Extract the [X, Y] coordinate from the center of the cell holding the provided text.  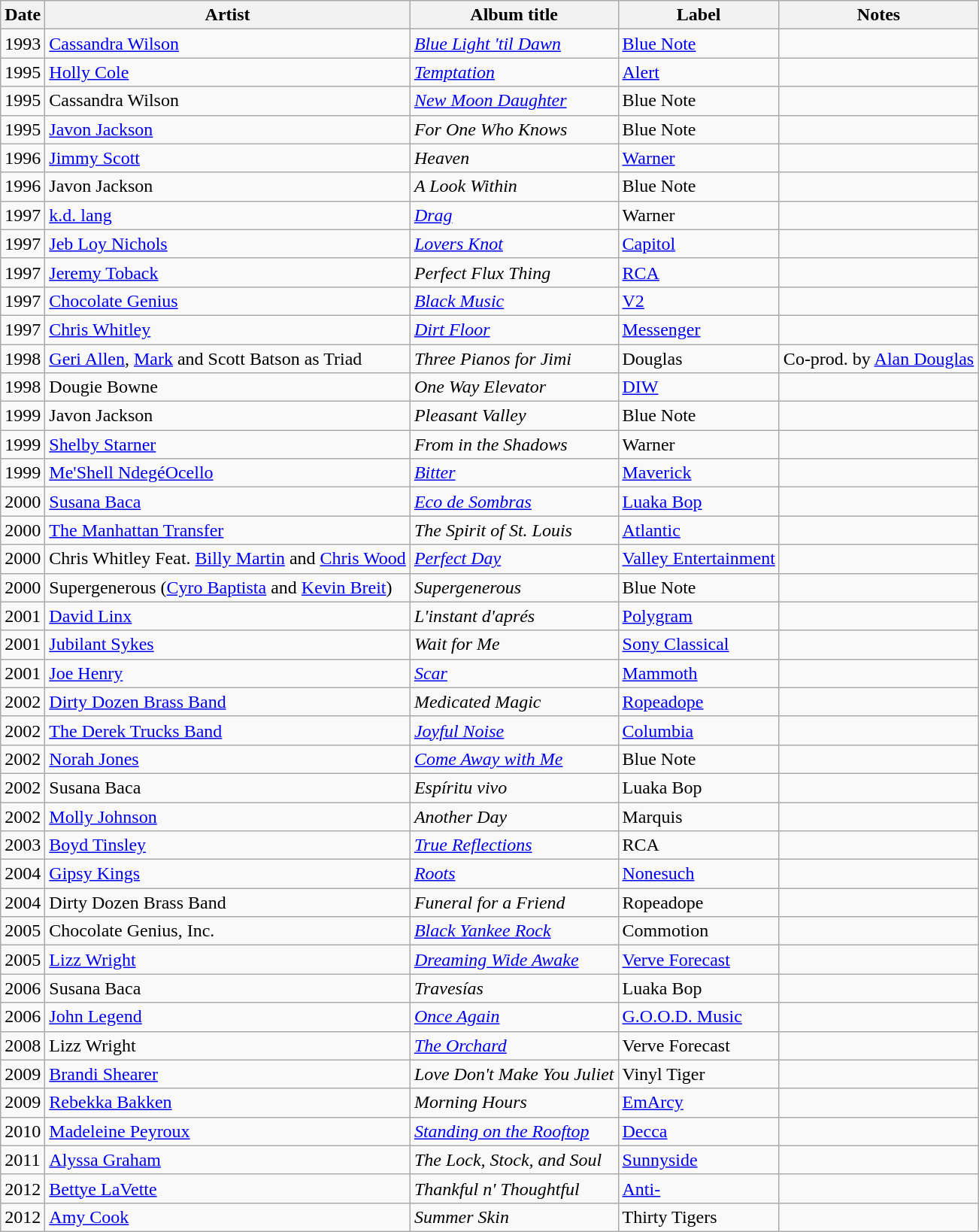
Chocolate Genius, Inc. [228, 931]
Joyful Noise [514, 730]
Atlantic [699, 530]
Sunnyside [699, 1160]
For One Who Knows [514, 129]
Maverick [699, 473]
V2 [699, 301]
Standing on the Rooftop [514, 1131]
Love Don't Make You Juliet [514, 1074]
Jimmy Scott [228, 158]
The Manhattan Transfer [228, 530]
Travesías [514, 988]
Brandi Shearer [228, 1074]
New Moon Daughter [514, 101]
Medicated Magic [514, 702]
Album title [514, 15]
EmArcy [699, 1103]
Scar [514, 673]
Anti- [699, 1188]
Perfect Flux Thing [514, 272]
Jeremy Toback [228, 272]
Decca [699, 1131]
Funeral for a Friend [514, 903]
Jubilant Sykes [228, 645]
Dougie Bowne [228, 387]
Nonesuch [699, 874]
1993 [23, 44]
Espíritu vivo [514, 787]
2011 [23, 1160]
From in the Shadows [514, 445]
Once Again [514, 1017]
Valley Entertainment [699, 559]
Drag [514, 215]
Norah Jones [228, 759]
Bitter [514, 473]
True Reflections [514, 845]
Black Yankee Rock [514, 931]
Heaven [514, 158]
Marquis [699, 816]
Shelby Starner [228, 445]
Thankful n' Thoughtful [514, 1188]
G.O.O.D. Music [699, 1017]
Me'Shell NdegéOcello [228, 473]
Lovers Knot [514, 244]
2008 [23, 1045]
Commotion [699, 931]
Boyd Tinsley [228, 845]
Supergenerous [514, 587]
Molly Johnson [228, 816]
Rebekka Bakken [228, 1103]
Blue Light 'til Dawn [514, 44]
Alert [699, 72]
Supergenerous (Cyro Baptista and Kevin Breit) [228, 587]
Chris Whitley Feat. Billy Martin and Chris Wood [228, 559]
2010 [23, 1131]
Dreaming Wide Awake [514, 960]
Dirt Floor [514, 329]
Thirty Tigers [699, 1217]
The Orchard [514, 1045]
Alyssa Graham [228, 1160]
Three Pianos for Jimi [514, 359]
Sony Classical [699, 645]
Summer Skin [514, 1217]
Morning Hours [514, 1103]
Eco de Sombras [514, 502]
Bettye LaVette [228, 1188]
Chocolate Genius [228, 301]
David Linx [228, 616]
k.d. lang [228, 215]
The Spirit of St. Louis [514, 530]
Douglas [699, 359]
Another Day [514, 816]
Perfect Day [514, 559]
Label [699, 15]
Madeleine Peyroux [228, 1131]
Black Music [514, 301]
John Legend [228, 1017]
Capitol [699, 244]
Amy Cook [228, 1217]
The Derek Trucks Band [228, 730]
Co-prod. by Alan Douglas [878, 359]
Messenger [699, 329]
Roots [514, 874]
Vinyl Tiger [699, 1074]
Artist [228, 15]
Wait for Me [514, 645]
Joe Henry [228, 673]
Date [23, 15]
Notes [878, 15]
Chris Whitley [228, 329]
The Lock, Stock, and Soul [514, 1160]
One Way Elevator [514, 387]
A Look Within [514, 187]
L'instant d'aprés [514, 616]
2003 [23, 845]
Temptation [514, 72]
Jeb Loy Nichols [228, 244]
Gipsy Kings [228, 874]
Polygram [699, 616]
Geri Allen, Mark and Scott Batson as Triad [228, 359]
DIW [699, 387]
Pleasant Valley [514, 416]
Come Away with Me [514, 759]
Mammoth [699, 673]
Holly Cole [228, 72]
Columbia [699, 730]
